Extract the (x, y) coordinate from the center of the cell holding the provided text.  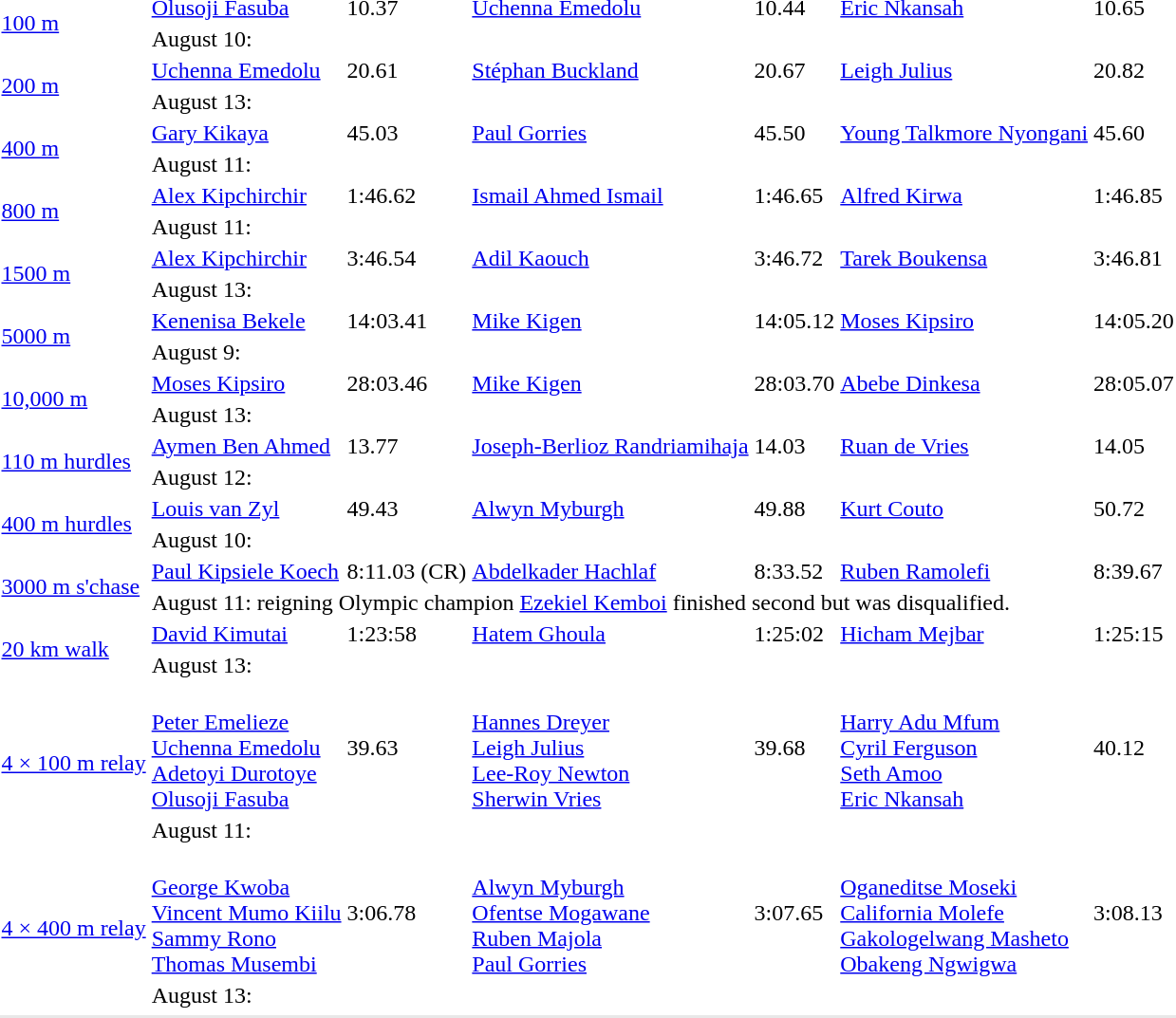
Alwyn MyburghOfentse MogawaneRuben MajolaPaul Gorries (610, 913)
Hannes DreyerLeigh JuliusLee-Roy NewtonSherwin Vries (610, 748)
49.43 (406, 509)
David Kimutai (247, 634)
3:46.81 (1134, 258)
Alfred Kirwa (964, 195)
Aymen Ben Ahmed (247, 446)
Stéphan Buckland (610, 70)
8:39.67 (1134, 571)
Leigh Julius (964, 70)
20.61 (406, 70)
1:46.65 (794, 195)
3:07.65 (794, 913)
20.82 (1134, 70)
1:46.85 (1134, 195)
Harry Adu MfumCyril FergusonSeth AmooEric Nkansah (964, 748)
10,000 m (74, 398)
1:25:02 (794, 634)
45.60 (1134, 133)
5000 m (74, 336)
Adil Kaouch (610, 258)
13.77 (406, 446)
Joseph-Berlioz Randriamihaja (610, 446)
Ismail Ahmed Ismail (610, 195)
200 m (74, 85)
3:06.78 (406, 913)
28:05.07 (1134, 383)
45.03 (406, 133)
28:03.70 (794, 383)
3:46.54 (406, 258)
4 × 400 m relay (74, 928)
Louis van Zyl (247, 509)
20.67 (794, 70)
1:23:58 (406, 634)
Oganeditse MosekiCalifornia MolefeGakologelwang MashetoObakeng Ngwigwa (964, 913)
August 11: reigning Olympic champion Ezekiel Kemboi finished second but was disqualified. (663, 602)
Ruan de Vries (964, 446)
800 m (74, 211)
110 m hurdles (74, 461)
14:03.41 (406, 321)
400 m (74, 148)
1500 m (74, 273)
August 12: (663, 477)
Uchenna Emedolu (247, 70)
Abebe Dinkesa (964, 383)
39.63 (406, 748)
Gary Kikaya (247, 133)
Alwyn Myburgh (610, 509)
Kenenisa Bekele (247, 321)
8:11.03 (CR) (406, 571)
1:46.62 (406, 195)
Young Talkmore Nyongani (964, 133)
8:33.52 (794, 571)
3000 m s'chase (74, 586)
14:05.12 (794, 321)
1:25:15 (1134, 634)
August 9: (663, 352)
Paul Gorries (610, 133)
4 × 100 m relay (74, 763)
Tarek Boukensa (964, 258)
14:05.20 (1134, 321)
28:03.46 (406, 383)
400 m hurdles (74, 524)
40.12 (1134, 748)
45.50 (794, 133)
Ruben Ramolefi (964, 571)
3:08.13 (1134, 913)
14.03 (794, 446)
Paul Kipsiele Koech (247, 571)
39.68 (794, 748)
49.88 (794, 509)
3:46.72 (794, 258)
20 km walk (74, 649)
14.05 (1134, 446)
Kurt Couto (964, 509)
George KwobaVincent Mumo KiiluSammy RonoThomas Musembi (247, 913)
50.72 (1134, 509)
Hatem Ghoula (610, 634)
Hicham Mejbar (964, 634)
Abdelkader Hachlaf (610, 571)
Peter EmeliezeUchenna EmedoluAdetoyi DurotoyeOlusoji Fasuba (247, 748)
